Locate the cell with the specified text and output its (x, y) center coordinate. 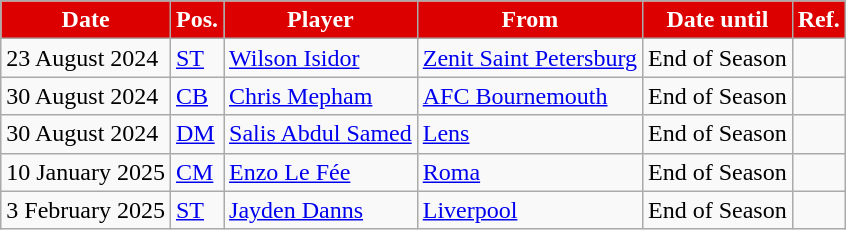
Jayden Danns (321, 210)
Roma (530, 172)
3 February 2025 (86, 210)
Ref. (818, 20)
23 August 2024 (86, 58)
Date until (718, 20)
10 January 2025 (86, 172)
From (530, 20)
AFC Bournemouth (530, 96)
Pos. (196, 20)
Salis Abdul Samed (321, 134)
Date (86, 20)
Zenit Saint Petersburg (530, 58)
Enzo Le Fée (321, 172)
CM (196, 172)
DM (196, 134)
CB (196, 96)
Chris Mepham (321, 96)
Player (321, 20)
Wilson Isidor (321, 58)
Liverpool (530, 210)
Lens (530, 134)
